Return (X, Y) of the center of cell containing provided text 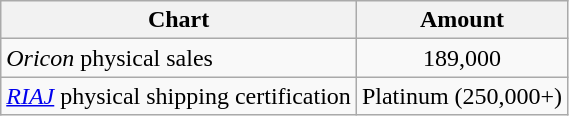
Platinum (250,000+) (462, 96)
RIAJ physical shipping certification (179, 96)
Amount (462, 20)
189,000 (462, 58)
Chart (179, 20)
Oricon physical sales (179, 58)
